Identify which cell holds the provided text, then report its (x, y) central coordinate. 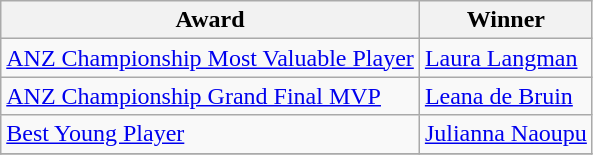
Award (210, 20)
ANZ Championship Grand Final MVP (210, 96)
ANZ Championship Most Valuable Player (210, 58)
Leana de Bruin (506, 96)
Laura Langman (506, 58)
Best Young Player (210, 134)
Winner (506, 20)
Julianna Naoupu (506, 134)
